Find where the given text appears and provide that cell's center as (X, Y) coordinate. 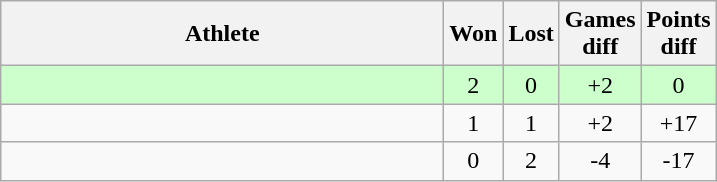
Athlete (222, 34)
+17 (678, 123)
Gamesdiff (600, 34)
-4 (600, 161)
Pointsdiff (678, 34)
Lost (531, 34)
-17 (678, 161)
Won (474, 34)
